Detect which cell encompasses the target text, then output its [X, Y] center coordinate. 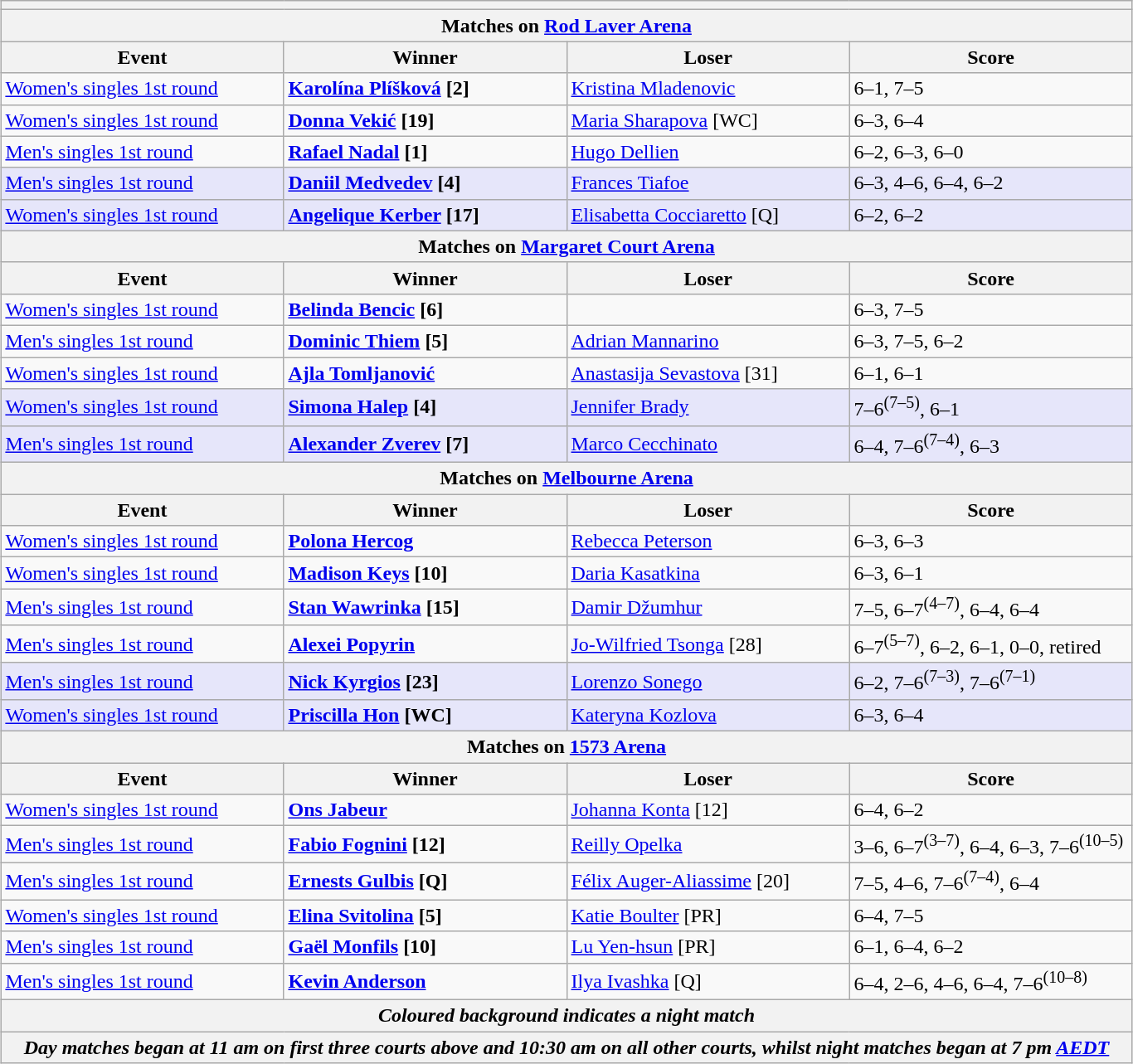
Marco Cecchinato [708, 445]
Matches on Margaret Court Arena [566, 246]
Reilly Opelka [708, 844]
6–1, 6–1 [990, 372]
Katie Boulter [PR] [708, 916]
Simona Halep [4] [425, 408]
Matches on 1573 Arena [566, 747]
Elisabetta Cocciaretto [Q] [708, 215]
Maria Sharapova [WC] [708, 120]
Kateryna Kozlova [708, 716]
Daniil Medvedev [4] [425, 183]
Kevin Anderson [425, 982]
Jo-Wilfried Tsonga [28] [708, 644]
Polona Hercog [425, 542]
Fabio Fognini [12] [425, 844]
Ernests Gulbis [Q] [425, 881]
Frances Tiafoe [708, 183]
Rebecca Peterson [708, 542]
Jennifer Brady [708, 408]
Angelique Kerber [17] [425, 215]
6–3, 6–1 [990, 573]
Madison Keys [10] [425, 573]
6–3, 4–6, 6–4, 6–2 [990, 183]
Ons Jabeur [425, 810]
Elina Svitolina [5] [425, 916]
6–3, 7–5, 6–2 [990, 341]
6–2, 6–2 [990, 215]
Priscilla Hon [WC] [425, 716]
Rafael Nadal [1] [425, 152]
6–4, 2–6, 4–6, 6–4, 7–6(10–8) [990, 982]
Nick Kyrgios [23] [425, 682]
Donna Vekić [19] [425, 120]
6–2, 6–3, 6–0 [990, 152]
Alexei Popyrin [425, 644]
Johanna Konta [12] [708, 810]
Damir Džumhur [708, 607]
Lorenzo Sonego [708, 682]
6–1, 7–5 [990, 89]
7–5, 6–7(4–7), 6–4, 6–4 [990, 607]
Matches on Melbourne Arena [566, 479]
Alexander Zverev [7] [425, 445]
Belinda Bencic [6] [425, 309]
Coloured background indicates a night match [566, 1016]
6–7(5–7), 6–2, 6–1, 0–0, retired [990, 644]
Kristina Mladenovic [708, 89]
Ilya Ivashka [Q] [708, 982]
6–4, 7–6(7–4), 6–3 [990, 445]
Lu Yen-hsun [PR] [708, 947]
3–6, 6–7(3–7), 6–4, 6–3, 7–6(10–5) [990, 844]
Félix Auger-Aliassime [20] [708, 881]
6–4, 7–5 [990, 916]
Hugo Dellien [708, 152]
6–3, 7–5 [990, 309]
Gaël Monfils [10] [425, 947]
6–2, 7–6(7–3), 7–6(7–1) [990, 682]
Karolína Plíšková [2] [425, 89]
Stan Wawrinka [15] [425, 607]
6–4, 6–2 [990, 810]
Anastasija Sevastova [31] [708, 372]
Day matches began at 11 am on first three courts above and 10:30 am on all other courts, whilst night matches began at 7 pm AEDT [566, 1047]
Adrian Mannarino [708, 341]
Dominic Thiem [5] [425, 341]
Ajla Tomljanović [425, 372]
6–1, 6–4, 6–2 [990, 947]
Daria Kasatkina [708, 573]
Matches on Rod Laver Arena [566, 26]
7–5, 4–6, 7–6(7–4), 6–4 [990, 881]
6–3, 6–3 [990, 542]
7–6(7–5), 6–1 [990, 408]
